Detect which cell encompasses the target text, then output its [x, y] center coordinate. 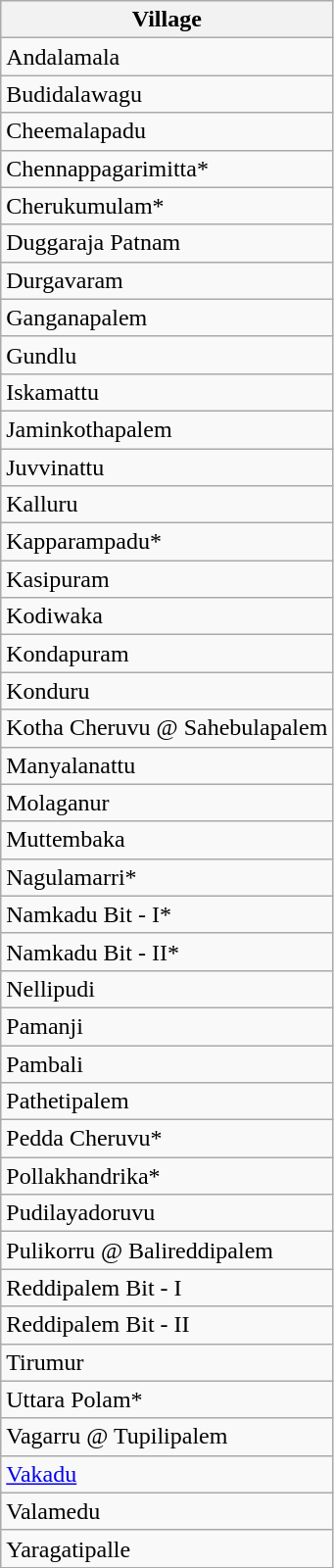
Pathetipalem [167, 1102]
Muttembaka [167, 840]
Reddipalem Bit - II [167, 1325]
Andalamala [167, 57]
Pamanji [167, 1026]
Jaminkothapalem [167, 429]
Kodiwaka [167, 616]
Tirumur [167, 1362]
Manyalanattu [167, 765]
Budidalawagu [167, 94]
Uttara Polam* [167, 1399]
Nellipudi [167, 989]
Valamedu [167, 1511]
Pedda Cheruvu* [167, 1139]
Cherukumulam* [167, 206]
Reddipalem Bit - I [167, 1288]
Duggaraja Patnam [167, 243]
Cheemalapadu [167, 131]
Kapparampadu* [167, 542]
Yaragatipalle [167, 1548]
Pulikorru @ Balireddipalem [167, 1250]
Kotha Cheruvu @ Sahebulapalem [167, 728]
Iskamattu [167, 392]
Nagulamarri* [167, 877]
Molaganur [167, 803]
Juvvinattu [167, 467]
Pollakhandrika* [167, 1176]
Kalluru [167, 505]
Pambali [167, 1063]
Vakadu [167, 1474]
Durgavaram [167, 280]
Namkadu Bit - I* [167, 914]
Village [167, 20]
Namkadu Bit - II* [167, 952]
Vagarru @ Tupilipalem [167, 1437]
Konduru [167, 691]
Kondapuram [167, 654]
Gundlu [167, 355]
Chennappagarimitta* [167, 169]
Ganganapalem [167, 318]
Kasipuram [167, 579]
Pudilayadoruvu [167, 1213]
